Extract the (x, y) coordinate from the center of the cell holding the provided text.  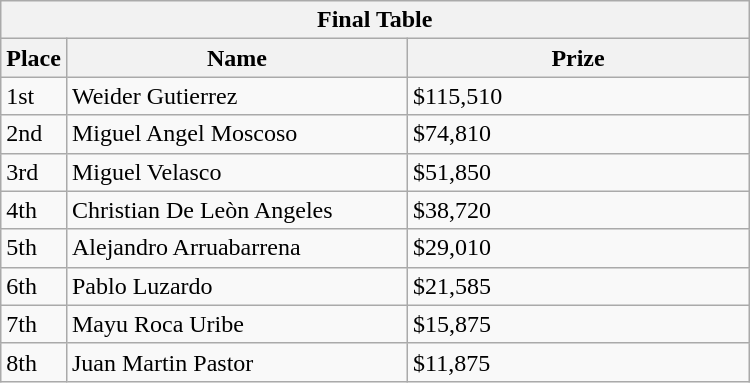
Christian De Leòn Angeles (236, 210)
Miguel Velasco (236, 172)
Name (236, 58)
Place (34, 58)
7th (34, 324)
Alejandro Arruabarrena (236, 248)
$74,810 (578, 134)
$51,850 (578, 172)
3rd (34, 172)
Mayu Roca Uribe (236, 324)
2nd (34, 134)
$115,510 (578, 96)
$15,875 (578, 324)
5th (34, 248)
$11,875 (578, 362)
Miguel Angel Moscoso (236, 134)
6th (34, 286)
Prize (578, 58)
$29,010 (578, 248)
8th (34, 362)
Juan Martin Pastor (236, 362)
$21,585 (578, 286)
Final Table (375, 20)
4th (34, 210)
Pablo Luzardo (236, 286)
Weider Gutierrez (236, 96)
$38,720 (578, 210)
1st (34, 96)
